From the cell containing the given text, extract its center point as (x, y) coordinate. 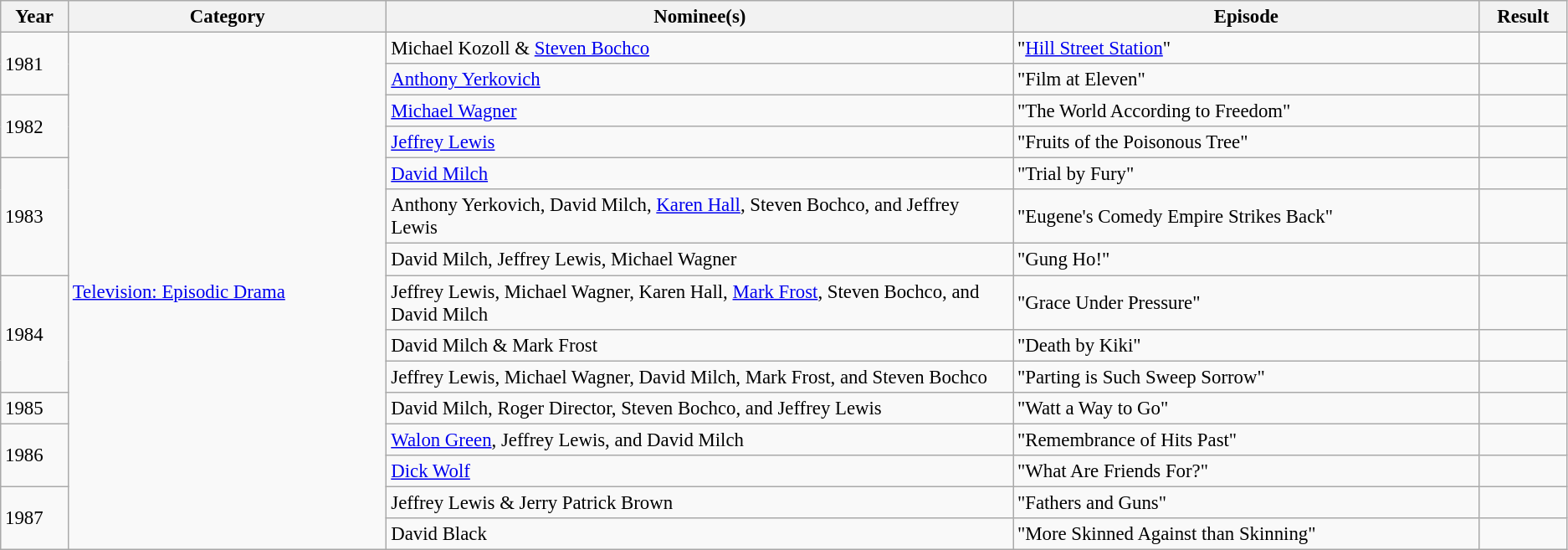
"Grace Under Pressure" (1247, 303)
David Milch (699, 174)
"Film at Eleven" (1247, 80)
"More Skinned Against than Skinning" (1247, 534)
"What Are Friends For?" (1247, 471)
1982 (35, 127)
Michael Wagner (699, 111)
Anthony Yerkovich, David Milch, Karen Hall, Steven Bochco, and Jeffrey Lewis (699, 216)
"Gung Ho!" (1247, 260)
David Black (699, 534)
"Eugene's Comedy Empire Strikes Back" (1247, 216)
1987 (35, 517)
David Milch & Mark Frost (699, 345)
Year (35, 17)
1983 (35, 217)
"Hill Street Station" (1247, 49)
Jeffrey Lewis (699, 142)
1984 (35, 334)
"Fathers and Guns" (1247, 502)
"Remembrance of Hits Past" (1247, 439)
"Fruits of the Poisonous Tree" (1247, 142)
Category (227, 17)
Dick Wolf (699, 471)
"Watt a Way to Go" (1247, 408)
1986 (35, 455)
Jeffrey Lewis, Michael Wagner, David Milch, Mark Frost, and Steven Bochco (699, 377)
1985 (35, 408)
Jeffrey Lewis, Michael Wagner, Karen Hall, Mark Frost, Steven Bochco, and David Milch (699, 303)
"The World According to Freedom" (1247, 111)
Nominee(s) (699, 17)
"Death by Kiki" (1247, 345)
David Milch, Jeffrey Lewis, Michael Wagner (699, 260)
Television: Episodic Drama (227, 291)
David Milch, Roger Director, Steven Bochco, and Jeffrey Lewis (699, 408)
Jeffrey Lewis & Jerry Patrick Brown (699, 502)
Walon Green, Jeffrey Lewis, and David Milch (699, 439)
1981 (35, 64)
Result (1523, 17)
Episode (1247, 17)
Michael Kozoll & Steven Bochco (699, 49)
"Trial by Fury" (1247, 174)
Anthony Yerkovich (699, 80)
"Parting is Such Sweep Sorrow" (1247, 377)
